Search for the cell housing the specified text and yield its (x, y) center coordinate. 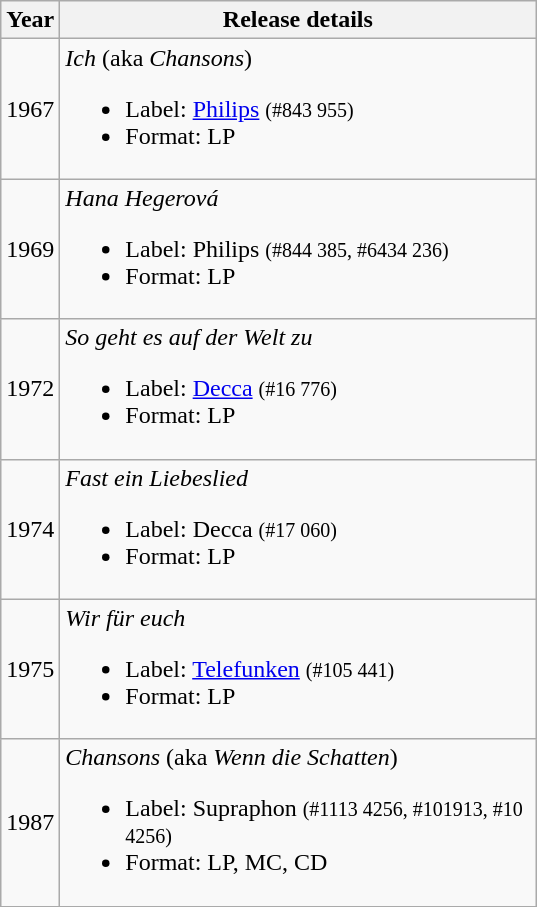
Ich (aka Chansons)Label: Philips (#843 955)Format: LP (298, 109)
Fast ein LiebesliedLabel: Decca (#17 060)Format: LP (298, 529)
Release details (298, 20)
1975 (30, 669)
1974 (30, 529)
1972 (30, 389)
1967 (30, 109)
Year (30, 20)
So geht es auf der Welt zuLabel: Decca (#16 776)Format: LP (298, 389)
Chansons (aka Wenn die Schatten)Label: Supraphon (#1113 4256, #101913, #10 4256)Format: LP, MC, CD (298, 822)
Wir für euchLabel: Telefunken (#105 441)Format: LP (298, 669)
1987 (30, 822)
1969 (30, 249)
Hana HegerováLabel: Philips (#844 385, #6434 236)Format: LP (298, 249)
